For the text-containing cell, return its midpoint in (x, y) coordinate format. 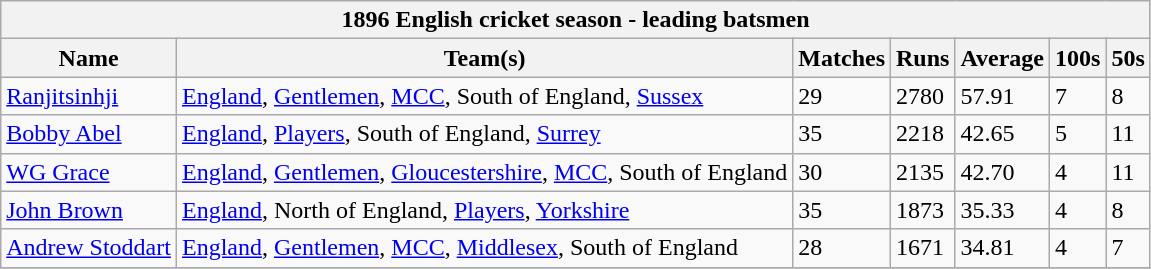
29 (842, 96)
50s (1128, 58)
5 (1078, 134)
28 (842, 248)
John Brown (89, 210)
WG Grace (89, 172)
England, Gentlemen, MCC, South of England, Sussex (484, 96)
1896 English cricket season - leading batsmen (576, 20)
Average (1002, 58)
England, Gentlemen, Gloucestershire, MCC, South of England (484, 172)
Name (89, 58)
Team(s) (484, 58)
42.65 (1002, 134)
England, Gentlemen, MCC, Middlesex, South of England (484, 248)
2780 (923, 96)
Runs (923, 58)
42.70 (1002, 172)
Andrew Stoddart (89, 248)
Bobby Abel (89, 134)
34.81 (1002, 248)
2135 (923, 172)
1671 (923, 248)
Matches (842, 58)
1873 (923, 210)
Ranjitsinhji (89, 96)
2218 (923, 134)
35.33 (1002, 210)
57.91 (1002, 96)
England, North of England, Players, Yorkshire (484, 210)
England, Players, South of England, Surrey (484, 134)
30 (842, 172)
100s (1078, 58)
